Detect which cell encompasses the target text, then output its (X, Y) center coordinate. 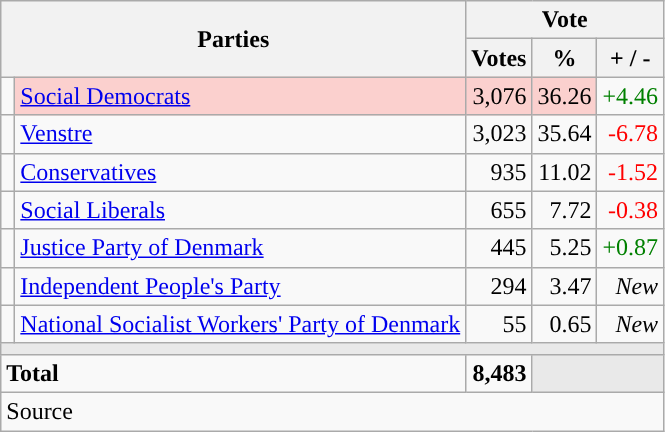
11.02 (564, 172)
Independent People's Party (240, 286)
3,023 (499, 134)
7.72 (564, 210)
36.26 (564, 96)
55 (499, 324)
Justice Party of Denmark (240, 248)
Votes (499, 58)
935 (499, 172)
Vote (565, 20)
Source (332, 411)
Parties (234, 39)
-6.78 (630, 134)
+0.87 (630, 248)
+ / - (630, 58)
0.65 (564, 324)
3,076 (499, 96)
-0.38 (630, 210)
445 (499, 248)
294 (499, 286)
+4.46 (630, 96)
Conservatives (240, 172)
5.25 (564, 248)
Total (234, 373)
8,483 (499, 373)
-1.52 (630, 172)
35.64 (564, 134)
Venstre (240, 134)
655 (499, 210)
Social Democrats (240, 96)
Social Liberals (240, 210)
3.47 (564, 286)
National Socialist Workers' Party of Denmark (240, 324)
% (564, 58)
